Extract the [X, Y] coordinate from the center of the cell holding the provided text.  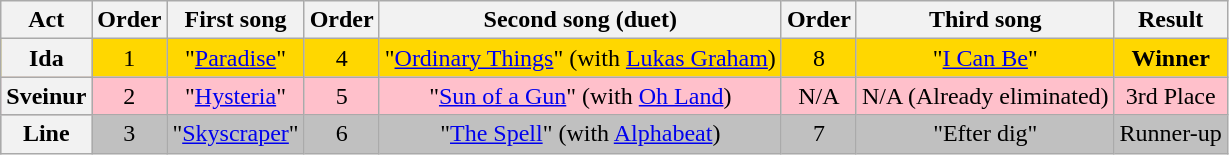
4 [342, 58]
8 [818, 58]
2 [130, 96]
3rd Place [1170, 96]
Second song (duet) [580, 20]
Third song [985, 20]
Act [46, 20]
"Sun of a Gun" (with Oh Land) [580, 96]
"Ordinary Things" (with Lukas Graham) [580, 58]
Line [46, 134]
Result [1170, 20]
3 [130, 134]
"Hysteria" [236, 96]
First song [236, 20]
"Paradise" [236, 58]
Sveinur [46, 96]
N/A (Already eliminated) [985, 96]
6 [342, 134]
N/A [818, 96]
"The Spell" (with Alphabeat) [580, 134]
5 [342, 96]
"Skyscraper" [236, 134]
"Efter dig" [985, 134]
1 [130, 58]
Ida [46, 58]
"I Can Be" [985, 58]
7 [818, 134]
Winner [1170, 58]
Runner-up [1170, 134]
